For the text-containing cell, return its midpoint in (X, Y) coordinate format. 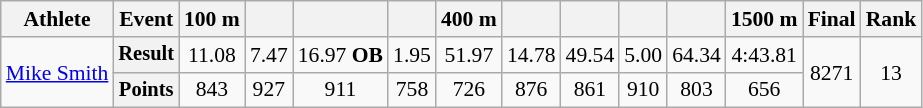
1500 m (764, 19)
Rank (892, 19)
911 (340, 90)
11.08 (212, 55)
861 (590, 90)
Result (146, 55)
Event (146, 19)
49.54 (590, 55)
1.95 (412, 55)
100 m (212, 19)
876 (532, 90)
5.00 (643, 55)
8271 (832, 72)
726 (469, 90)
Points (146, 90)
Mike Smith (58, 72)
843 (212, 90)
803 (696, 90)
Athlete (58, 19)
14.78 (532, 55)
51.97 (469, 55)
910 (643, 90)
7.47 (269, 55)
Final (832, 19)
16.97 OB (340, 55)
13 (892, 72)
927 (269, 90)
400 m (469, 19)
64.34 (696, 55)
758 (412, 90)
4:43.81 (764, 55)
656 (764, 90)
